Find where the given text appears and provide that cell's center as [x, y] coordinate. 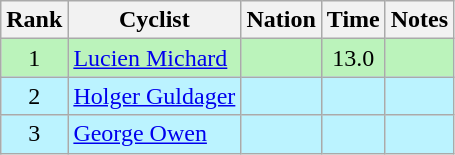
Nation [281, 20]
Cyclist [154, 20]
2 [34, 96]
1 [34, 58]
Lucien Michard [154, 58]
Holger Guldager [154, 96]
Notes [419, 20]
3 [34, 134]
George Owen [154, 134]
Rank [34, 20]
Time [353, 20]
13.0 [353, 58]
